Identify which cell holds the provided text, then report its (x, y) central coordinate. 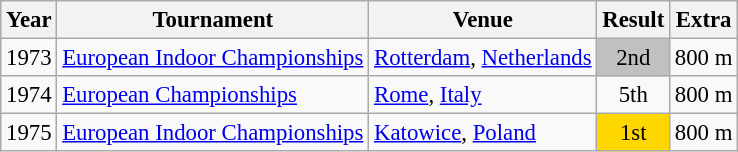
Result (634, 20)
European Championships (213, 95)
Rome, Italy (483, 95)
Extra (704, 20)
5th (634, 95)
1975 (29, 133)
Year (29, 20)
2nd (634, 58)
1st (634, 133)
Katowice, Poland (483, 133)
Rotterdam, Netherlands (483, 58)
1974 (29, 95)
1973 (29, 58)
Venue (483, 20)
Tournament (213, 20)
